For the text-containing cell, return its midpoint in [X, Y] coordinate format. 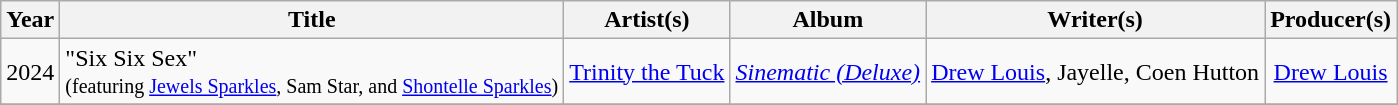
"Six Six Sex"(featuring Jewels Sparkles, Sam Star, and Shontelle Sparkles) [312, 72]
Producer(s) [1331, 20]
Writer(s) [1096, 20]
2024 [30, 72]
Album [828, 20]
Sinematic (Deluxe) [828, 72]
Title [312, 20]
Drew Louis [1331, 72]
Artist(s) [647, 20]
Trinity the Tuck [647, 72]
Drew Louis, Jayelle, Coen Hutton [1096, 72]
Year [30, 20]
